From the cell containing the given text, extract its center point as (X, Y) coordinate. 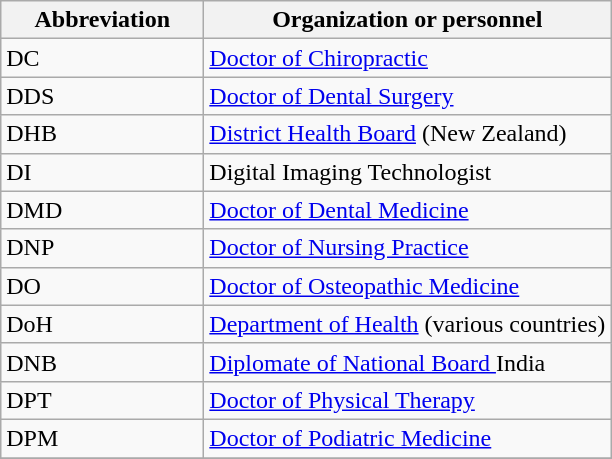
DC (102, 58)
Doctor of Podiatric Medicine (408, 438)
DPM (102, 438)
DNP (102, 248)
Doctor of Osteopathic Medicine (408, 286)
DMD (102, 210)
Organization or personnel (408, 20)
Abbreviation (102, 20)
DPT (102, 400)
Digital Imaging Technologist (408, 172)
Diplomate of National Board India (408, 362)
DoH (102, 324)
Doctor of Physical Therapy (408, 400)
DO (102, 286)
Doctor of Dental Medicine (408, 210)
DHB (102, 134)
DDS (102, 96)
Doctor of Dental Surgery (408, 96)
Doctor of Nursing Practice (408, 248)
Doctor of Chiropractic (408, 58)
DI (102, 172)
Department of Health (various countries) (408, 324)
District Health Board (New Zealand) (408, 134)
DNB (102, 362)
